Identify which cell holds the provided text, then report its [X, Y] central coordinate. 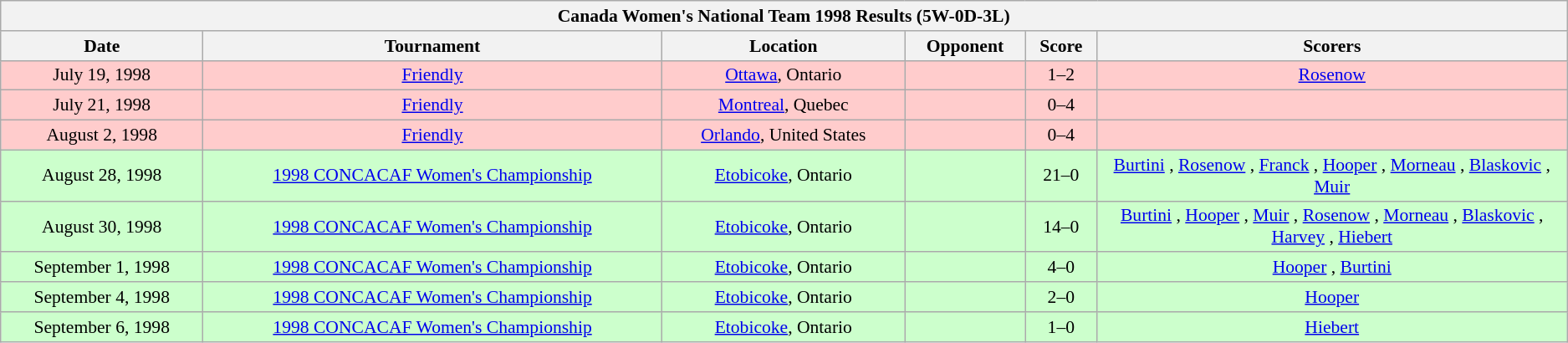
July 19, 1998 [102, 75]
August 30, 1998 [102, 226]
September 1, 1998 [102, 268]
Location [783, 46]
Hooper [1332, 297]
Orlando, United States [783, 136]
August 2, 1998 [102, 136]
July 21, 1998 [102, 105]
Montreal, Quebec [783, 105]
Opponent [965, 46]
Date [102, 46]
August 28, 1998 [102, 176]
Hiebert [1332, 327]
Burtini , Rosenow , Franck , Hooper , Morneau , Blaskovic , Muir [1332, 176]
Burtini , Hooper , Muir , Rosenow , Morneau , Blaskovic , Harvey , Hiebert [1332, 226]
September 4, 1998 [102, 297]
September 6, 1998 [102, 327]
1–0 [1061, 327]
Tournament [433, 46]
Hooper , Burtini [1332, 268]
Scorers [1332, 46]
1–2 [1061, 75]
Ottawa, Ontario [783, 75]
Canada Women's National Team 1998 Results (5W-0D-3L) [784, 16]
14–0 [1061, 226]
21–0 [1061, 176]
4–0 [1061, 268]
2–0 [1061, 297]
Rosenow [1332, 75]
Score [1061, 46]
